Search for the cell housing the specified text and yield its [X, Y] center coordinate. 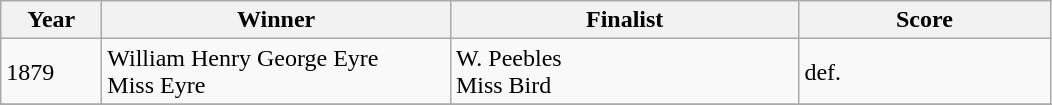
Finalist [624, 20]
def. [924, 72]
William Henry George Eyre Miss Eyre [276, 72]
Winner [276, 20]
W. Peebles Miss Bird [624, 72]
Score [924, 20]
1879 [52, 72]
Year [52, 20]
